Extract the [x, y] coordinate from the center of the cell holding the provided text.  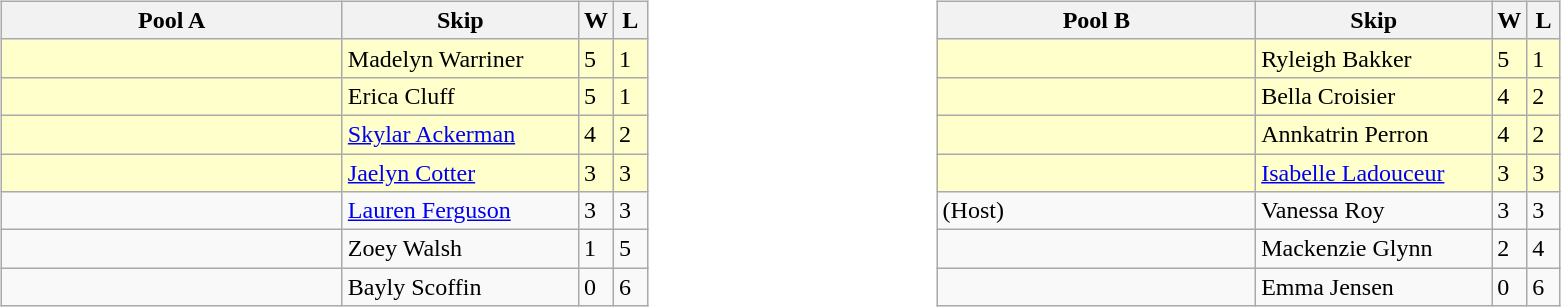
Pool A [172, 20]
Bella Croisier [1374, 96]
Vanessa Roy [1374, 211]
Mackenzie Glynn [1374, 249]
Ryleigh Bakker [1374, 58]
Lauren Ferguson [460, 211]
Isabelle Ladouceur [1374, 173]
Pool B [1096, 20]
Emma Jensen [1374, 287]
(Host) [1096, 211]
Bayly Scoffin [460, 287]
Skylar Ackerman [460, 134]
Jaelyn Cotter [460, 173]
Erica Cluff [460, 96]
Madelyn Warriner [460, 58]
Annkatrin Perron [1374, 134]
Zoey Walsh [460, 249]
